From the cell containing the given text, extract its center point as [X, Y] coordinate. 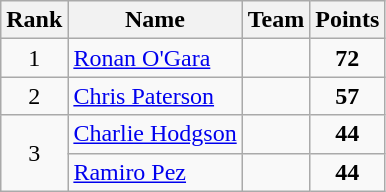
57 [348, 96]
Ronan O'Gara [155, 58]
2 [34, 96]
Team [276, 20]
Charlie Hodgson [155, 134]
Name [155, 20]
1 [34, 58]
3 [34, 153]
72 [348, 58]
Rank [34, 20]
Chris Paterson [155, 96]
Ramiro Pez [155, 172]
Points [348, 20]
